Pinpoint the cell where the given text exists, returning its [X, Y] midpoint coordinate. 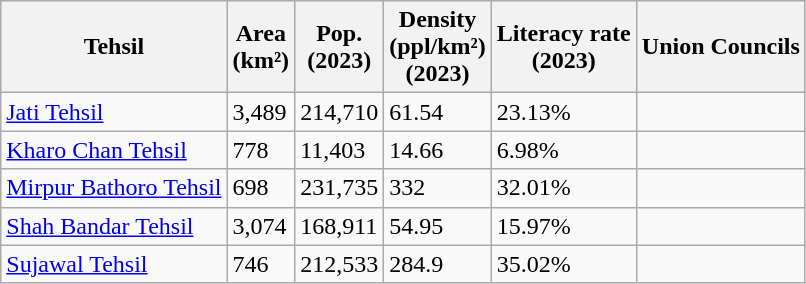
Literacy rate(2023) [564, 47]
23.13% [564, 112]
14.66 [438, 150]
168,911 [340, 226]
Area(km²) [261, 47]
Tehsil [114, 47]
11,403 [340, 150]
284.9 [438, 264]
Pop.(2023) [340, 47]
3,489 [261, 112]
332 [438, 188]
Mirpur Bathoro Tehsil [114, 188]
61.54 [438, 112]
15.97% [564, 226]
3,074 [261, 226]
Density(ppl/km²)(2023) [438, 47]
778 [261, 150]
Kharo Chan Tehsil [114, 150]
35.02% [564, 264]
Jati Tehsil [114, 112]
6.98% [564, 150]
32.01% [564, 188]
Shah Bandar Tehsil [114, 226]
Union Councils [720, 47]
54.95 [438, 226]
214,710 [340, 112]
Sujawal Tehsil [114, 264]
231,735 [340, 188]
698 [261, 188]
212,533 [340, 264]
746 [261, 264]
